Extract the [x, y] coordinate from the center of the cell holding the provided text.  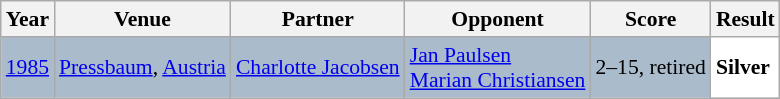
Venue [142, 19]
Pressbaum, Austria [142, 68]
Year [28, 19]
1985 [28, 68]
Score [650, 19]
2–15, retired [650, 68]
Charlotte Jacobsen [318, 68]
Partner [318, 19]
Result [746, 19]
Opponent [498, 19]
Jan Paulsen Marian Christiansen [498, 68]
Silver [746, 68]
